Extract the (x, y) coordinate from the center of the cell holding the provided text.  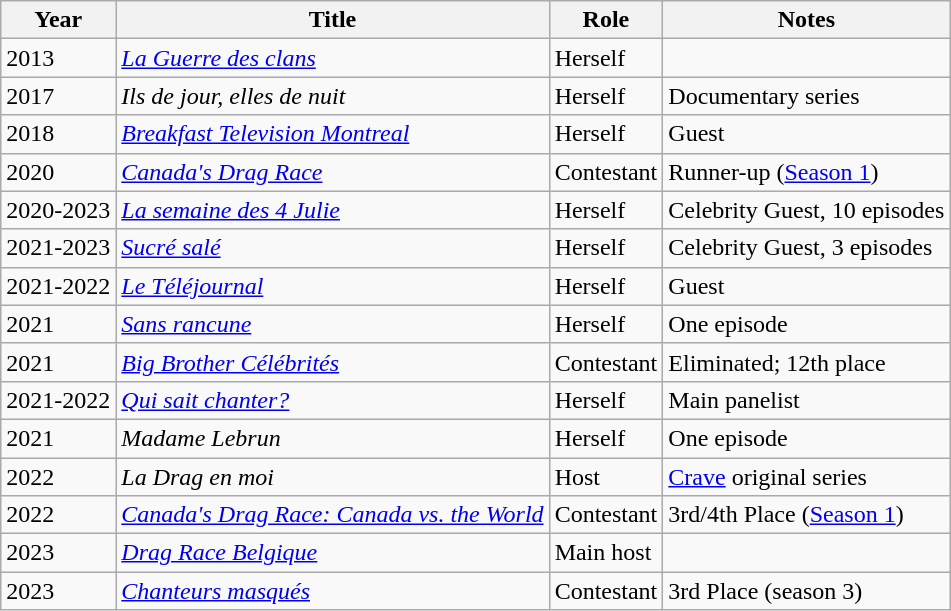
La Guerre des clans (332, 58)
Main panelist (806, 400)
Celebrity Guest, 3 episodes (806, 248)
2020 (58, 172)
2020-2023 (58, 210)
Title (332, 20)
2013 (58, 58)
Eliminated; 12th place (806, 362)
Qui sait chanter? (332, 400)
2021-2023 (58, 248)
3rd/4th Place (Season 1) (806, 515)
Documentary series (806, 96)
Crave original series (806, 477)
Sans rancune (332, 324)
Madame Lebrun (332, 438)
Canada's Drag Race (332, 172)
Host (606, 477)
2018 (58, 134)
Role (606, 20)
Notes (806, 20)
Chanteurs masqués (332, 591)
Canada's Drag Race: Canada vs. the World (332, 515)
Big Brother Célébrités (332, 362)
La Drag en moi (332, 477)
Sucré salé (332, 248)
Le Téléjournal (332, 286)
3rd Place (season 3) (806, 591)
Year (58, 20)
2017 (58, 96)
Drag Race Belgique (332, 553)
Runner-up (Season 1) (806, 172)
Celebrity Guest, 10 episodes (806, 210)
Breakfast Television Montreal (332, 134)
Main host (606, 553)
La semaine des 4 Julie (332, 210)
Ils de jour, elles de nuit (332, 96)
